Output the (x, y) coordinate of the center of the cell containing the given text.  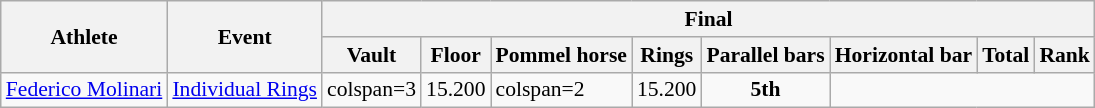
Athlete (84, 36)
Horizontal bar (904, 55)
Final (708, 19)
Total (1006, 55)
colspan=3 (372, 90)
5th (765, 90)
Rings (666, 55)
Federico Molinari (84, 90)
Floor (456, 55)
Event (244, 36)
Pommel horse (562, 55)
Vault (372, 55)
Parallel bars (765, 55)
Individual Rings (244, 90)
colspan=2 (562, 90)
Rank (1064, 55)
